Find where the given text appears and provide that cell's center as (x, y) coordinate. 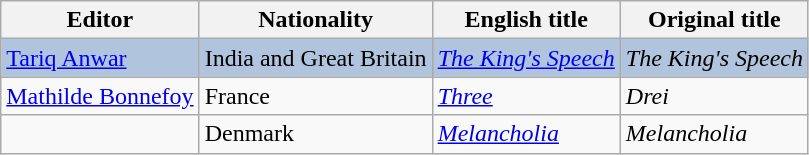
Original title (714, 20)
India and Great Britain (316, 58)
Drei (714, 96)
Editor (100, 20)
Nationality (316, 20)
France (316, 96)
Tariq Anwar (100, 58)
English title (526, 20)
Mathilde Bonnefoy (100, 96)
Denmark (316, 134)
Three (526, 96)
